Search for the cell housing the specified text and yield its [X, Y] center coordinate. 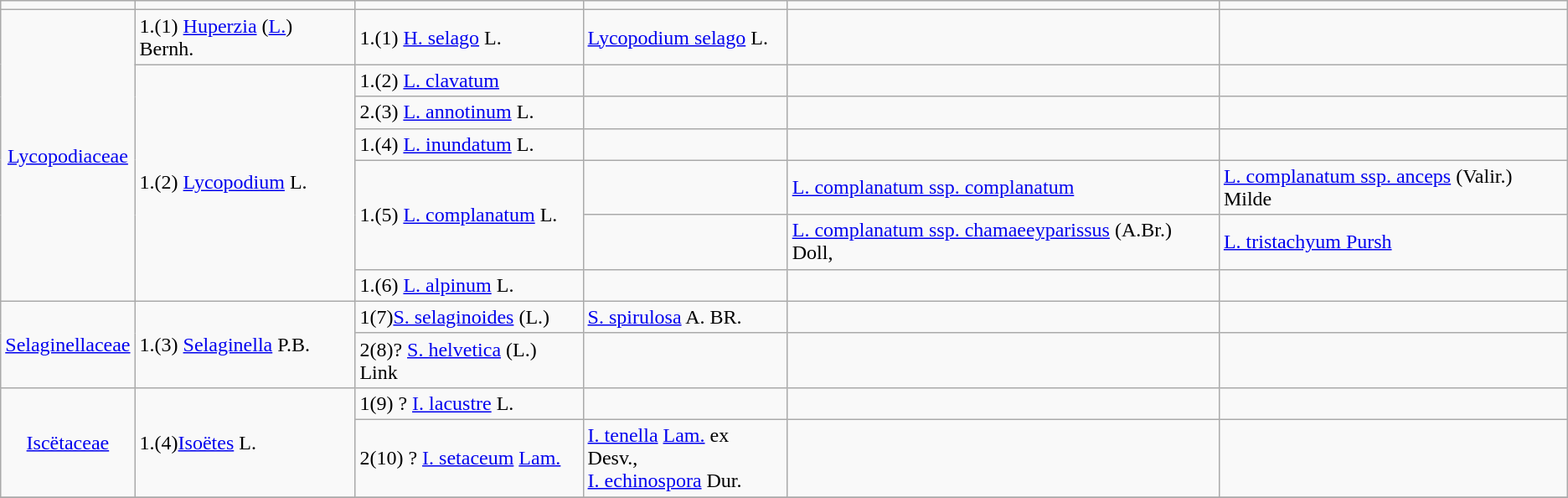
L. complanatum ssp. complanatum [1003, 188]
2(8)? S. helvetica (L.) Link [469, 361]
Selaginellaceae [68, 344]
Lycopodium selago L. [685, 37]
Iscëtaceae [68, 442]
1.(5) L. complanatum L. [469, 215]
1.(3) Selaginella P.B. [245, 344]
1.(2) Lycopodium L. [245, 183]
1.(4)Isoëtes L. [245, 442]
1.(2) L. clavatum [469, 80]
L. complanatum ssp. anceps (Valir.) Milde [1393, 188]
1.(4) L. inundatum L. [469, 144]
L. tristachyum Pursh [1393, 241]
L. complanatum ssp. chamaeeyparissus (A.Br.) Doll, [1003, 241]
2.(3) L. annotinum L. [469, 112]
1.(1) H. selago L. [469, 37]
I. tenella Lam. ex Desv., I. echinospora Dur. [685, 458]
1(7)S. selaginoides (L.) [469, 317]
1.(1) Huperzia (L.) Bernh. [245, 37]
Lycopodiaceae [68, 156]
S. spirulosa A. BR. [685, 317]
1.(6) L. alpinum L. [469, 285]
1(9) ? I. lacustre L. [469, 403]
2(10) ? I. setaceum Lam. [469, 458]
